Scan for the cell matching the given text and deliver its [X, Y] coordinate at center. 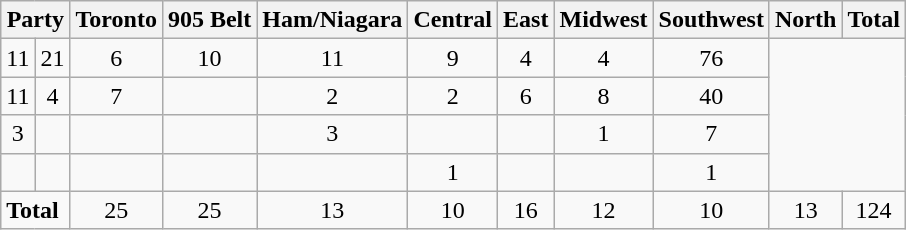
40 [711, 96]
Midwest [604, 20]
124 [874, 210]
East [526, 20]
9 [453, 58]
Central [453, 20]
8 [604, 96]
North [805, 20]
21 [52, 58]
Ham/Niagara [332, 20]
Southwest [711, 20]
76 [711, 58]
12 [604, 210]
905 Belt [209, 20]
Party [36, 20]
Toronto [116, 20]
16 [526, 210]
